Provide the [X, Y] coordinate of the cell's center where the given text is located.  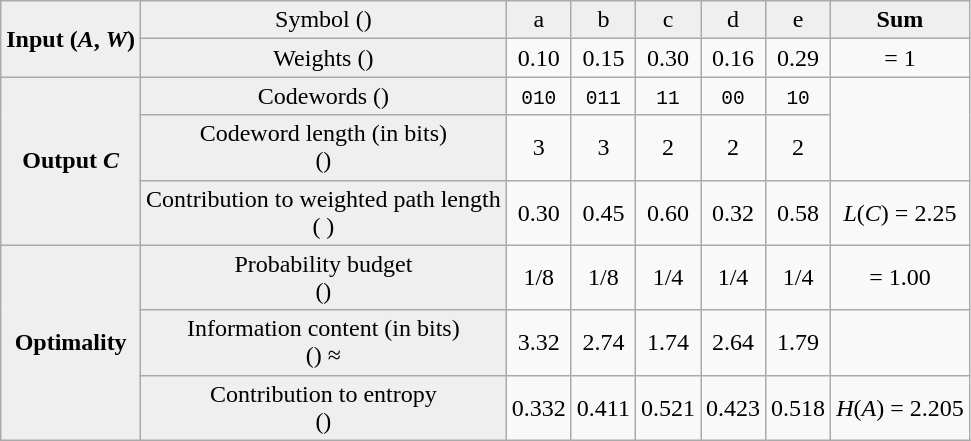
L(C) = 2.25 [900, 212]
= 1 [900, 58]
3.32 [538, 342]
Input (A, W) [71, 39]
Probability budget() [324, 278]
b [603, 20]
1.79 [798, 342]
0.60 [668, 212]
0.521 [668, 408]
10 [798, 96]
Sum [900, 20]
Contribution to entropy() [324, 408]
d [734, 20]
2.64 [734, 342]
e [798, 20]
0.32 [734, 212]
00 [734, 96]
Information content (in bits)() ≈ [324, 342]
Codeword length (in bits)() [324, 148]
Contribution to weighted path length( ) [324, 212]
c [668, 20]
1.74 [668, 342]
0.45 [603, 212]
0.10 [538, 58]
a [538, 20]
Output C [71, 161]
= 1.00 [900, 278]
011 [603, 96]
0.58 [798, 212]
Symbol () [324, 20]
0.411 [603, 408]
Optimality [71, 342]
0.423 [734, 408]
11 [668, 96]
Codewords () [324, 96]
0.332 [538, 408]
010 [538, 96]
0.29 [798, 58]
0.16 [734, 58]
0.15 [603, 58]
Weights () [324, 58]
0.518 [798, 408]
H(A) = 2.205 [900, 408]
2.74 [603, 342]
